Find where the given text appears and provide that cell's center as [x, y] coordinate. 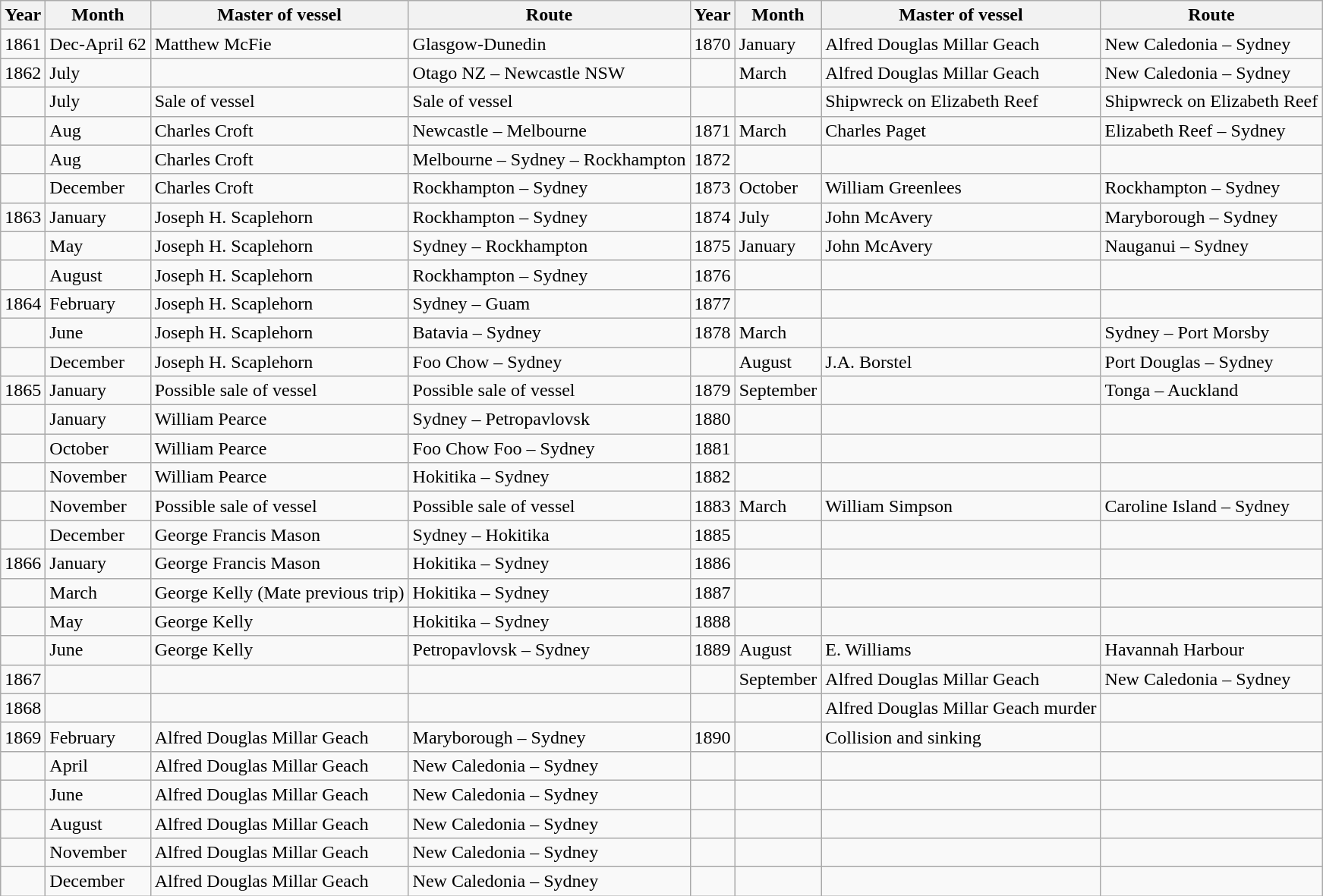
1871 [712, 130]
Sydney – Rockhampton [550, 246]
Glasgow-Dunedin [550, 44]
Caroline Island – Sydney [1211, 506]
Elizabeth Reef – Sydney [1211, 130]
1886 [712, 564]
Sydney – Hokitika [550, 535]
Nauganui – Sydney [1211, 246]
George Kelly (Mate previous trip) [279, 593]
Otago NZ – Newcastle NSW [550, 73]
Foo Chow Foo – Sydney [550, 448]
Collision and sinking [961, 737]
1878 [712, 332]
1866 [23, 564]
1885 [712, 535]
1864 [23, 303]
1874 [712, 217]
1870 [712, 44]
1877 [712, 303]
Sydney – Port Morsby [1211, 332]
Foo Chow – Sydney [550, 362]
Batavia – Sydney [550, 332]
Petropavlovsk – Sydney [550, 650]
1875 [712, 246]
Sydney – Petropavlovsk [550, 420]
1883 [712, 506]
1869 [23, 737]
Alfred Douglas Millar Geach murder [961, 708]
1879 [712, 391]
William Simpson [961, 506]
Dec-April 62 [98, 44]
1867 [23, 679]
Newcastle – Melbourne [550, 130]
1888 [712, 621]
1880 [712, 420]
Tonga – Auckland [1211, 391]
April [98, 766]
1876 [712, 275]
William Greenlees [961, 188]
J.A. Borstel [961, 362]
Port Douglas – Sydney [1211, 362]
Matthew McFie [279, 44]
1868 [23, 708]
1865 [23, 391]
E. Williams [961, 650]
1873 [712, 188]
1872 [712, 159]
1887 [712, 593]
Sydney – Guam [550, 303]
1861 [23, 44]
1889 [712, 650]
Havannah Harbour [1211, 650]
Melbourne – Sydney – Rockhampton [550, 159]
1890 [712, 737]
1882 [712, 477]
1881 [712, 448]
1863 [23, 217]
Charles Paget [961, 130]
1862 [23, 73]
